Determine the [X, Y] coordinate at the center of the cell enclosing the given text.  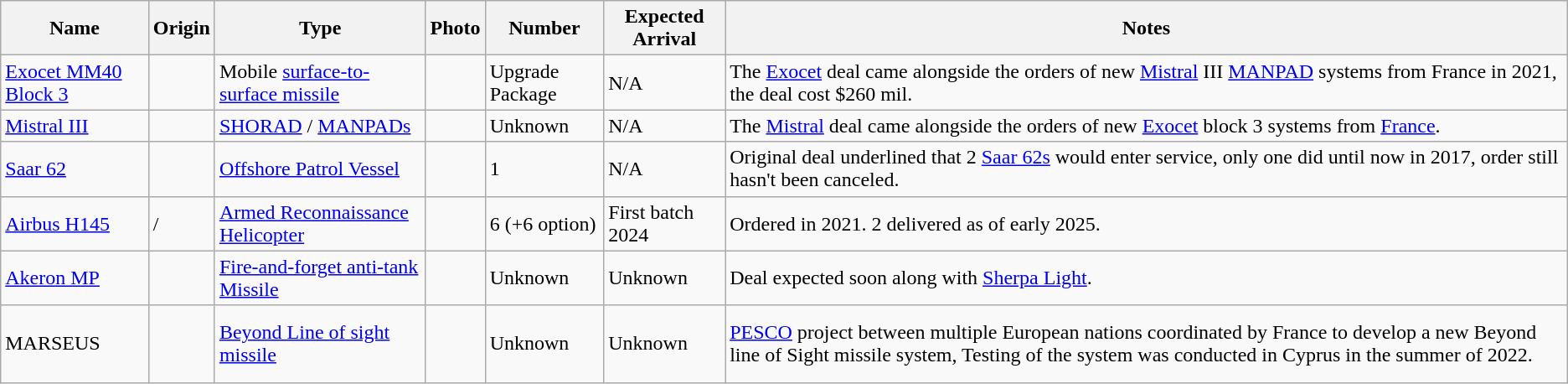
The Exocet deal came alongside the orders of new Mistral III MANPAD systems from France in 2021, the deal cost $260 mil. [1147, 82]
Akeron MP [75, 278]
Airbus H145 [75, 223]
Exocet MM40 Block 3 [75, 82]
Ordered in 2021. 2 delivered as of early 2025. [1147, 223]
Original deal underlined that 2 Saar 62s would enter service, only one did until now in 2017, order still hasn't been canceled. [1147, 169]
Offshore Patrol Vessel [320, 169]
Number [544, 29]
Upgrade Package [544, 82]
Origin [181, 29]
Deal expected soon along with Sherpa Light. [1147, 278]
MARSEUS [75, 344]
Mistral III [75, 126]
/ [181, 223]
Type [320, 29]
Saar 62 [75, 169]
First batch 2024 [665, 223]
Beyond Line of sight missile [320, 344]
SHORAD / MANPADs [320, 126]
The Mistral deal came alongside the orders of new Exocet block 3 systems from France. [1147, 126]
Name [75, 29]
Armed Reconnaissance Helicopter [320, 223]
Expected Arrival [665, 29]
Fire-and-forget anti-tank Missile [320, 278]
Mobile surface-to-surface missile [320, 82]
1 [544, 169]
Notes [1147, 29]
6 (+6 option) [544, 223]
Photo [456, 29]
